Scan for the cell matching the given text and deliver its (x, y) coordinate at center. 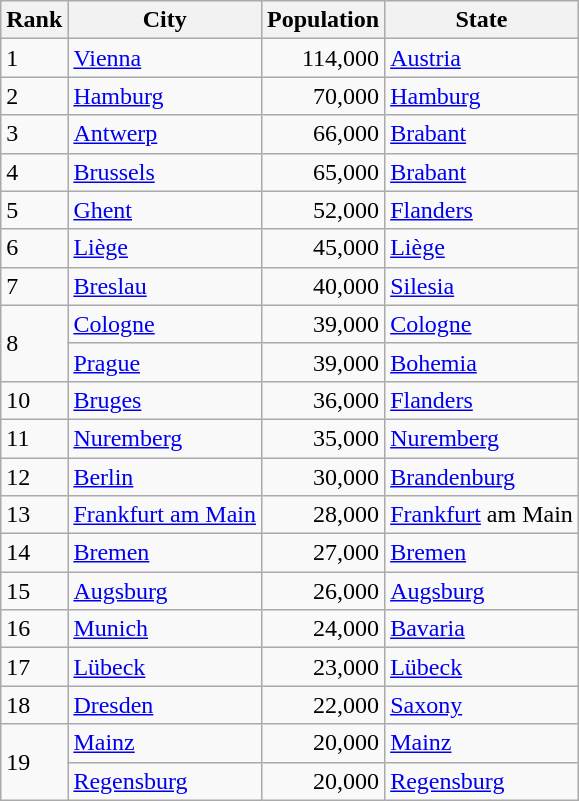
65,000 (324, 172)
52,000 (324, 210)
6 (34, 248)
26,000 (324, 591)
Breslau (165, 286)
45,000 (324, 248)
30,000 (324, 477)
Munich (165, 629)
40,000 (324, 286)
14 (34, 553)
35,000 (324, 438)
36,000 (324, 400)
Prague (165, 362)
1 (34, 58)
12 (34, 477)
Dresden (165, 705)
Vienna (165, 58)
19 (34, 762)
Bohemia (482, 362)
4 (34, 172)
24,000 (324, 629)
Rank (34, 20)
22,000 (324, 705)
18 (34, 705)
Berlin (165, 477)
27,000 (324, 553)
Brandenburg (482, 477)
Silesia (482, 286)
28,000 (324, 515)
Population (324, 20)
16 (34, 629)
17 (34, 667)
Bavaria (482, 629)
10 (34, 400)
Antwerp (165, 134)
City (165, 20)
Bruges (165, 400)
Saxony (482, 705)
State (482, 20)
70,000 (324, 96)
Austria (482, 58)
13 (34, 515)
23,000 (324, 667)
2 (34, 96)
Brussels (165, 172)
15 (34, 591)
8 (34, 343)
Ghent (165, 210)
3 (34, 134)
66,000 (324, 134)
11 (34, 438)
7 (34, 286)
114,000 (324, 58)
5 (34, 210)
